From the cell containing the given text, extract its center point as [X, Y] coordinate. 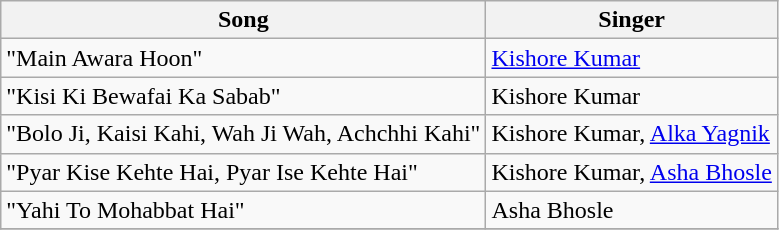
"Yahi To Mohabbat Hai" [244, 210]
"Main Awara Hoon" [244, 58]
"Bolo Ji, Kaisi Kahi, Wah Ji Wah, Achchhi Kahi" [244, 134]
Kishore Kumar, Asha Bhosle [632, 172]
Kishore Kumar, Alka Yagnik [632, 134]
"Pyar Kise Kehte Hai, Pyar Ise Kehte Hai" [244, 172]
Asha Bhosle [632, 210]
Song [244, 20]
"Kisi Ki Bewafai Ka Sabab" [244, 96]
Singer [632, 20]
